Return the (X, Y) coordinate for the center point of the cell that contains the specified text.  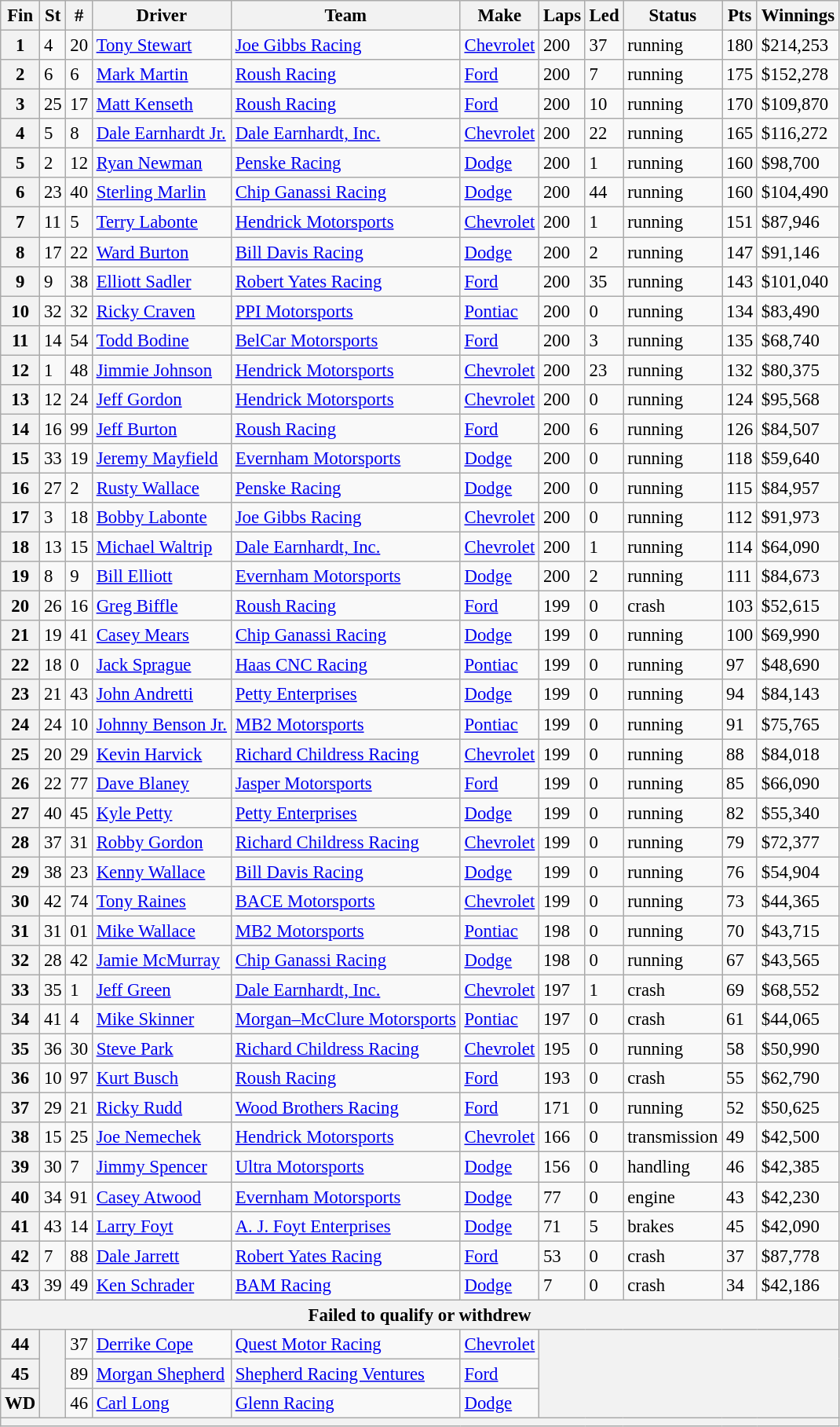
143 (740, 281)
Haas CNC Racing (345, 665)
$42,385 (798, 1167)
79 (740, 843)
195 (562, 1049)
$64,090 (798, 547)
Elliott Sadler (162, 281)
$116,272 (798, 134)
55 (740, 1078)
118 (740, 459)
$101,040 (798, 281)
$80,375 (798, 370)
BACE Motorsports (345, 902)
Jeff Burton (162, 429)
132 (740, 370)
Jeremy Mayfield (162, 459)
Mike Skinner (162, 1019)
$44,365 (798, 902)
BelCar Motorsports (345, 340)
Sterling Marlin (162, 192)
Tony Raines (162, 902)
111 (740, 576)
handling (673, 1167)
Mike Wallace (162, 931)
Pts (740, 16)
Carl Long (162, 1403)
Wood Brothers Racing (345, 1108)
$95,568 (798, 400)
Dale Jarrett (162, 1256)
PPI Motorsports (345, 311)
89 (79, 1374)
Make (499, 16)
John Andretti (162, 695)
193 (562, 1078)
$42,500 (798, 1138)
engine (673, 1197)
165 (740, 134)
Dale Earnhardt Jr. (162, 134)
$48,690 (798, 665)
Rusty Wallace (162, 488)
Kevin Harvick (162, 754)
Fin (20, 16)
100 (740, 635)
82 (740, 813)
$44,065 (798, 1019)
$50,990 (798, 1049)
Jeff Gordon (162, 400)
Kenny Wallace (162, 872)
175 (740, 75)
Jeff Green (162, 990)
73 (740, 902)
$42,186 (798, 1285)
Steve Park (162, 1049)
$84,018 (798, 754)
94 (740, 695)
A. J. Foyt Enterprises (345, 1226)
$43,715 (798, 931)
$84,673 (798, 576)
166 (562, 1138)
Greg Biffle (162, 606)
Jamie McMurray (162, 960)
69 (740, 990)
$98,700 (798, 163)
156 (562, 1167)
Jack Sprague (162, 665)
$109,870 (798, 104)
$69,990 (798, 635)
124 (740, 400)
Bobby Labonte (162, 518)
Kyle Petty (162, 813)
126 (740, 429)
Derrike Cope (162, 1345)
$104,490 (798, 192)
Casey Atwood (162, 1197)
112 (740, 518)
$66,090 (798, 783)
$152,278 (798, 75)
Status (673, 16)
$42,090 (798, 1226)
$214,253 (798, 46)
85 (740, 783)
171 (562, 1108)
Ryan Newman (162, 163)
$42,230 (798, 1197)
Ultra Motorsports (345, 1167)
Johnny Benson Jr. (162, 724)
# (79, 16)
76 (740, 872)
Morgan–McClure Motorsports (345, 1019)
$91,973 (798, 518)
74 (79, 902)
$62,790 (798, 1078)
70 (740, 931)
$75,765 (798, 724)
Michael Waltrip (162, 547)
Dave Blaney (162, 783)
Morgan Shepherd (162, 1374)
$68,552 (798, 990)
Casey Mears (162, 635)
Ward Burton (162, 252)
67 (740, 960)
Shepherd Racing Ventures (345, 1374)
$83,490 (798, 311)
53 (562, 1256)
01 (79, 931)
Todd Bodine (162, 340)
St (53, 16)
135 (740, 340)
$59,640 (798, 459)
transmission (673, 1138)
Matt Kenseth (162, 104)
Winnings (798, 16)
$84,507 (798, 429)
58 (740, 1049)
134 (740, 311)
brakes (673, 1226)
Quest Motor Racing (345, 1345)
$54,904 (798, 872)
114 (740, 547)
52 (740, 1108)
115 (740, 488)
$84,143 (798, 695)
Ricky Rudd (162, 1108)
Terry Labonte (162, 222)
99 (79, 429)
Jimmy Spencer (162, 1167)
103 (740, 606)
$43,565 (798, 960)
48 (79, 370)
$50,625 (798, 1108)
Kurt Busch (162, 1078)
Laps (562, 16)
$87,778 (798, 1256)
Led (604, 16)
Mark Martin (162, 75)
170 (740, 104)
147 (740, 252)
Glenn Racing (345, 1403)
$91,146 (798, 252)
Team (345, 16)
Ken Schrader (162, 1285)
71 (562, 1226)
BAM Racing (345, 1285)
$52,615 (798, 606)
54 (79, 340)
Joe Nemechek (162, 1138)
61 (740, 1019)
$84,957 (798, 488)
Bill Elliott (162, 576)
$87,946 (798, 222)
151 (740, 222)
Driver (162, 16)
Tony Stewart (162, 46)
Larry Foyt (162, 1226)
Jasper Motorsports (345, 783)
$55,340 (798, 813)
180 (740, 46)
Robby Gordon (162, 843)
Ricky Craven (162, 311)
Failed to qualify or withdrew (420, 1315)
$68,740 (798, 340)
WD (20, 1403)
$72,377 (798, 843)
Jimmie Johnson (162, 370)
